Locate the cell with the specified text and output its (x, y) center coordinate. 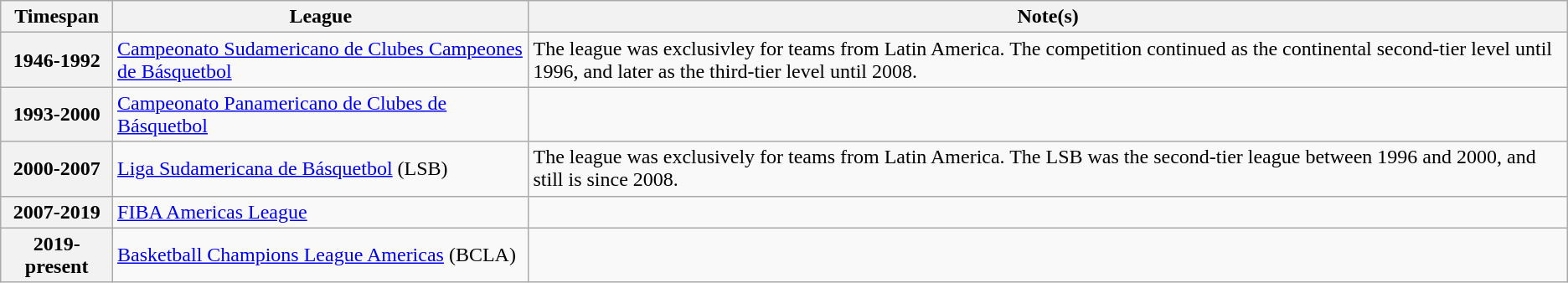
Campeonato Sudamericano de Clubes Campeones de Básquetbol (321, 60)
Campeonato Panamericano de Clubes de Básquetbol (321, 114)
The league was exclusively for teams from Latin America. The LSB was the second-tier league between 1996 and 2000, and still is since 2008. (1048, 169)
Basketball Champions League Americas (BCLA) (321, 255)
2007-2019 (57, 212)
1993-2000 (57, 114)
Timespan (57, 17)
2019-present (57, 255)
League (321, 17)
1946-1992 (57, 60)
FIBA Americas League (321, 212)
Note(s) (1048, 17)
2000-2007 (57, 169)
Liga Sudamericana de Básquetbol (LSB) (321, 169)
